Extract the (x, y) coordinate from the center of the cell holding the provided text.  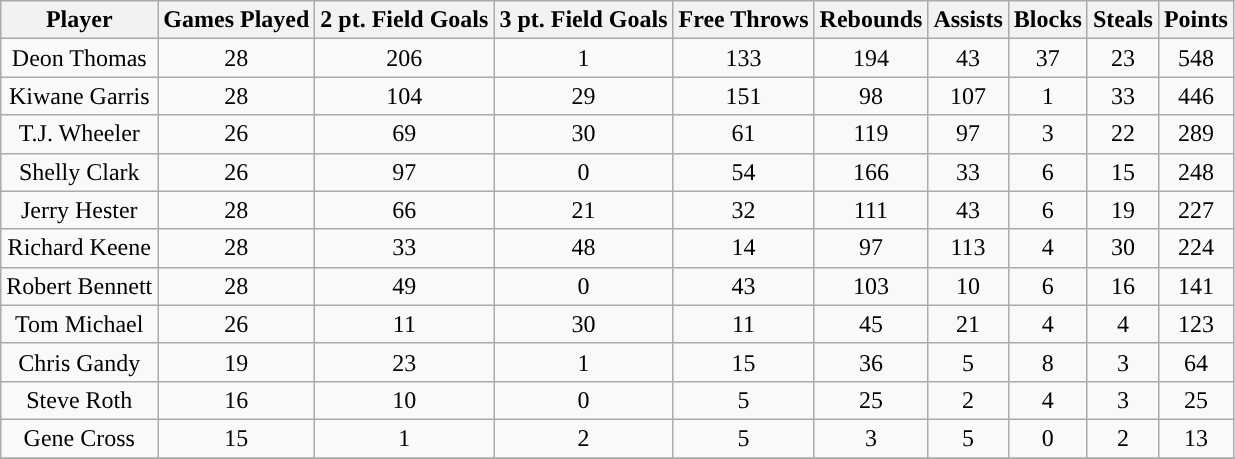
Richard Keene (80, 248)
22 (1122, 134)
54 (744, 172)
123 (1196, 324)
289 (1196, 134)
Blocks (1048, 20)
2 pt. Field Goals (404, 20)
227 (1196, 210)
Steals (1122, 20)
Robert Bennett (80, 286)
Shelly Clark (80, 172)
Steve Roth (80, 400)
151 (744, 96)
61 (744, 134)
13 (1196, 438)
48 (584, 248)
T.J. Wheeler (80, 134)
104 (404, 96)
32 (744, 210)
Kiwane Garris (80, 96)
248 (1196, 172)
113 (968, 248)
98 (871, 96)
64 (1196, 362)
Points (1196, 20)
Tom Michael (80, 324)
3 pt. Field Goals (584, 20)
Games Played (236, 20)
107 (968, 96)
141 (1196, 286)
103 (871, 286)
66 (404, 210)
Chris Gandy (80, 362)
45 (871, 324)
224 (1196, 248)
111 (871, 210)
133 (744, 58)
Free Throws (744, 20)
194 (871, 58)
29 (584, 96)
14 (744, 248)
37 (1048, 58)
Deon Thomas (80, 58)
Rebounds (871, 20)
119 (871, 134)
Player (80, 20)
166 (871, 172)
49 (404, 286)
Jerry Hester (80, 210)
446 (1196, 96)
206 (404, 58)
548 (1196, 58)
36 (871, 362)
69 (404, 134)
Gene Cross (80, 438)
8 (1048, 362)
Assists (968, 20)
